Detect which cell encompasses the target text, then output its (X, Y) center coordinate. 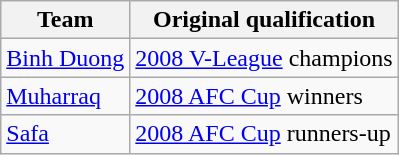
Binh Duong (66, 58)
2008 AFC Cup runners-up (264, 134)
Original qualification (264, 20)
2008 V-League champions (264, 58)
Muharraq (66, 96)
2008 AFC Cup winners (264, 96)
Safa (66, 134)
Team (66, 20)
